From the cell containing the given text, extract its center point as (x, y) coordinate. 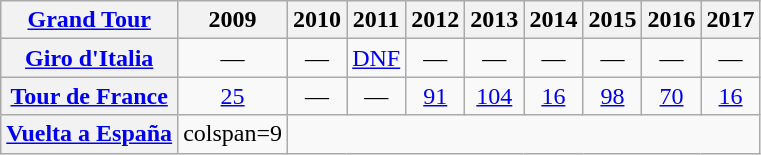
98 (612, 96)
2013 (494, 20)
2009 (233, 20)
DNF (376, 58)
2015 (612, 20)
70 (672, 96)
25 (233, 96)
Tour de France (90, 96)
104 (494, 96)
2011 (376, 20)
2010 (318, 20)
2012 (436, 20)
Vuelta a España (90, 134)
Giro d'Italia (90, 58)
2017 (730, 20)
colspan=9 (233, 134)
91 (436, 96)
2014 (554, 20)
2016 (672, 20)
Grand Tour (90, 20)
